Search for the cell housing the specified text and yield its (X, Y) center coordinate. 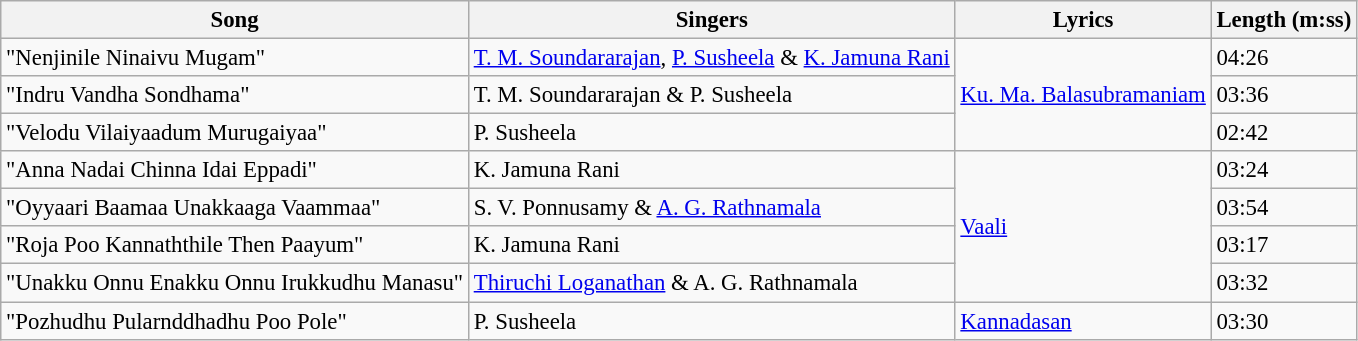
Singers (712, 20)
"Unakku Onnu Enakku Onnu Irukkudhu Manasu" (235, 283)
Thiruchi Loganathan & A. G. Rathnamala (712, 283)
"Nenjinile Ninaivu Mugam" (235, 58)
"Roja Poo Kannaththile Then Paayum" (235, 245)
"Oyyaari Baamaa Unakkaaga Vaammaa" (235, 208)
03:24 (1284, 170)
Kannadasan (1083, 321)
"Indru Vandha Sondhama" (235, 95)
S. V. Ponnusamy & A. G. Rathnamala (712, 208)
"Velodu Vilaiyaadum Murugaiyaa" (235, 133)
03:30 (1284, 321)
02:42 (1284, 133)
"Pozhudhu Pularnddhadhu Poo Pole" (235, 321)
T. M. Soundararajan, P. Susheela & K. Jamuna Rani (712, 58)
Length (m:ss) (1284, 20)
04:26 (1284, 58)
03:36 (1284, 95)
Vaali (1083, 226)
03:54 (1284, 208)
03:32 (1284, 283)
Ku. Ma. Balasubramaniam (1083, 96)
"Anna Nadai Chinna Idai Eppadi" (235, 170)
Song (235, 20)
T. M. Soundararajan & P. Susheela (712, 95)
03:17 (1284, 245)
Lyrics (1083, 20)
